Locate the cell with the specified text and output its [X, Y] center coordinate. 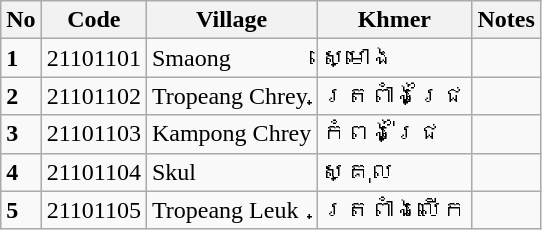
ត្រពាំងលើក [394, 210]
1 [21, 58]
4 [21, 172]
កំពង់ជ្រៃ [394, 134]
21101104 [94, 172]
21101101 [94, 58]
ស្មោង [394, 58]
5 [21, 210]
21101103 [94, 134]
Khmer [394, 20]
Tropeang Chrey [231, 96]
Tropeang Leuk [231, 210]
No [21, 20]
3 [21, 134]
Notes [506, 20]
Code [94, 20]
2 [21, 96]
ស្គុល [394, 172]
Smaong [231, 58]
21101102 [94, 96]
Village [231, 20]
ត្រពាំងជ្រៃ [394, 96]
Kampong Chrey [231, 134]
21101105 [94, 210]
Skul [231, 172]
